Return (X, Y) of the center of cell containing provided text 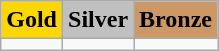
Bronze (176, 20)
Gold (32, 20)
Silver (98, 20)
